Locate the cell with the specified text and output its (X, Y) center coordinate. 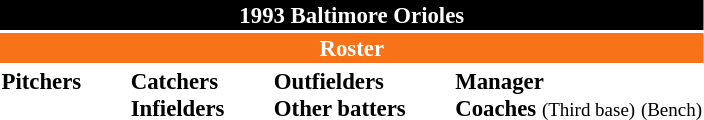
Roster (352, 48)
1993 Baltimore Orioles (352, 15)
